Scan for the cell matching the given text and deliver its (x, y) coordinate at center. 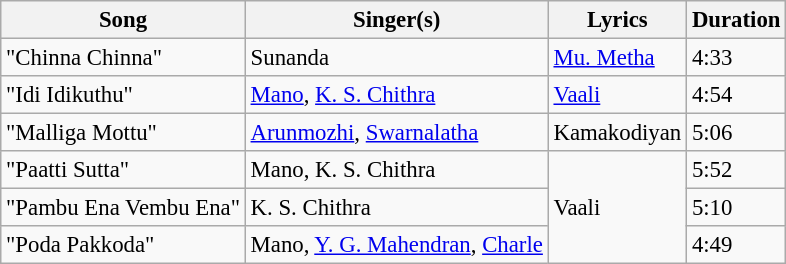
Lyrics (617, 20)
"Malliga Mottu" (124, 133)
"Paatti Sutta" (124, 170)
5:52 (736, 170)
Song (124, 20)
Sunanda (396, 58)
Mano, Y. G. Mahendran, Charle (396, 245)
"Poda Pakkoda" (124, 245)
"Chinna Chinna" (124, 58)
Kamakodiyan (617, 133)
Singer(s) (396, 20)
Mu. Metha (617, 58)
"Idi Idikuthu" (124, 95)
4:49 (736, 245)
5:10 (736, 208)
Duration (736, 20)
4:33 (736, 58)
"Pambu Ena Vembu Ena" (124, 208)
4:54 (736, 95)
Arunmozhi, Swarnalatha (396, 133)
K. S. Chithra (396, 208)
5:06 (736, 133)
